Identify which cell holds the provided text, then report its (X, Y) central coordinate. 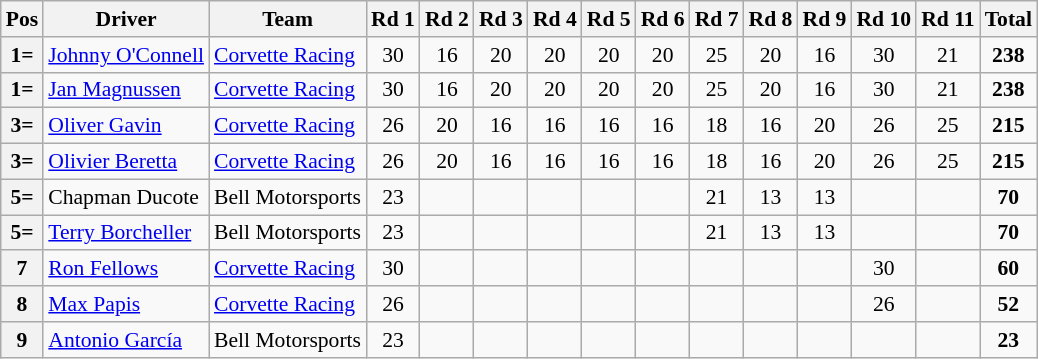
Terry Borcheller (126, 233)
52 (1008, 304)
Rd 3 (501, 19)
Rd 6 (663, 19)
Rd 7 (717, 19)
Rd 1 (393, 19)
Ron Fellows (126, 269)
Chapman Ducote (126, 197)
Total (1008, 19)
Rd 8 (771, 19)
Rd 2 (447, 19)
Olivier Beretta (126, 162)
Rd 11 (948, 19)
Driver (126, 19)
7 (22, 269)
Antonio García (126, 340)
Rd 10 (884, 19)
8 (22, 304)
9 (22, 340)
Johnny O'Connell (126, 55)
Rd 5 (609, 19)
Rd 9 (824, 19)
Oliver Gavin (126, 126)
60 (1008, 269)
Rd 4 (555, 19)
Team (288, 19)
Jan Magnussen (126, 90)
Pos (22, 19)
Max Papis (126, 304)
